Determine the (X, Y) coordinate at the center of the cell enclosing the given text.  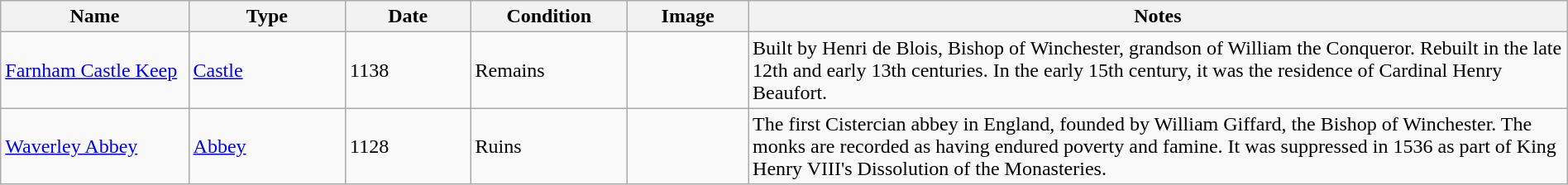
Waverley Abbey (94, 146)
Date (409, 17)
Castle (266, 70)
Condition (549, 17)
1138 (409, 70)
Image (688, 17)
Type (266, 17)
Farnham Castle Keep (94, 70)
Remains (549, 70)
Abbey (266, 146)
Name (94, 17)
Ruins (549, 146)
1128 (409, 146)
Notes (1158, 17)
